Return (X, Y) of the center of cell containing provided text 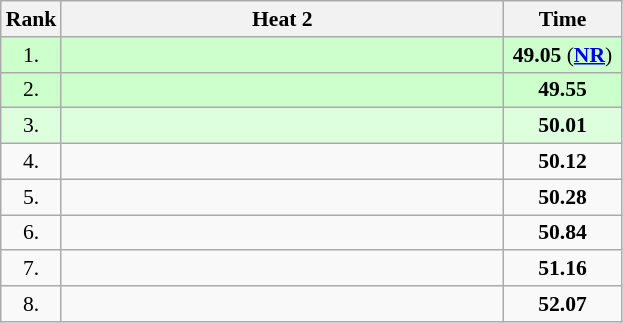
7. (32, 269)
3. (32, 126)
50.84 (562, 233)
49.05 (NR) (562, 55)
Heat 2 (282, 19)
Time (562, 19)
5. (32, 197)
Rank (32, 19)
52.07 (562, 304)
50.12 (562, 162)
4. (32, 162)
49.55 (562, 90)
51.16 (562, 269)
50.01 (562, 126)
1. (32, 55)
8. (32, 304)
2. (32, 90)
6. (32, 233)
50.28 (562, 197)
